Return (X, Y) of the center of cell containing provided text 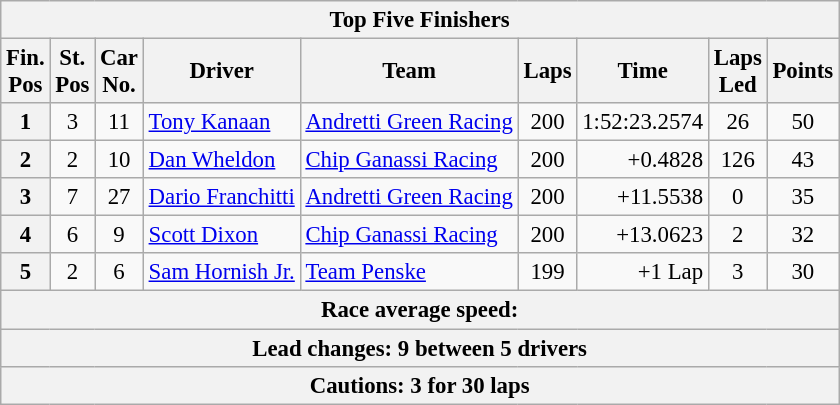
10 (120, 160)
+1 Lap (642, 273)
Tony Kanaan (222, 122)
1:52:23.2574 (642, 122)
Time (642, 72)
1 (26, 122)
CarNo. (120, 72)
43 (802, 160)
7 (72, 197)
Points (802, 72)
26 (738, 122)
Team Penske (409, 273)
Fin.Pos (26, 72)
9 (120, 235)
Cautions: 3 for 30 laps (420, 385)
5 (26, 273)
+0.4828 (642, 160)
Driver (222, 72)
LapsLed (738, 72)
11 (120, 122)
27 (120, 197)
Top Five Finishers (420, 20)
Dario Franchitti (222, 197)
Sam Hornish Jr. (222, 273)
32 (802, 235)
126 (738, 160)
Lead changes: 9 between 5 drivers (420, 348)
+11.5538 (642, 197)
+13.0623 (642, 235)
0 (738, 197)
30 (802, 273)
Dan Wheldon (222, 160)
199 (548, 273)
Laps (548, 72)
Team (409, 72)
35 (802, 197)
St.Pos (72, 72)
Scott Dixon (222, 235)
4 (26, 235)
Race average speed: (420, 310)
50 (802, 122)
